Identify which cell holds the provided text, then report its [X, Y] central coordinate. 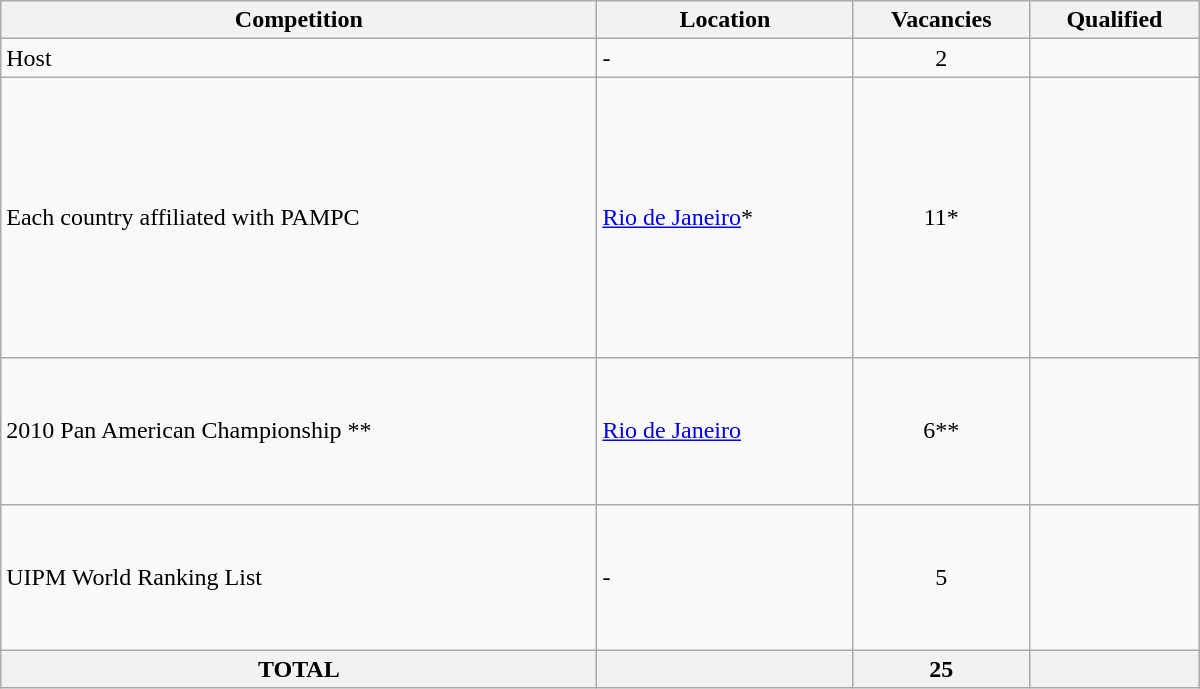
2 [942, 58]
6** [942, 431]
2010 Pan American Championship ** [299, 431]
Each country affiliated with PAMPC [299, 218]
Qualified [1115, 20]
Rio de Janeiro* [725, 218]
TOTAL [299, 669]
UIPM World Ranking List [299, 577]
Vacancies [942, 20]
Location [725, 20]
Host [299, 58]
Rio de Janeiro [725, 431]
Competition [299, 20]
5 [942, 577]
25 [942, 669]
11* [942, 218]
